Locate the cell with the specified text and output its [x, y] center coordinate. 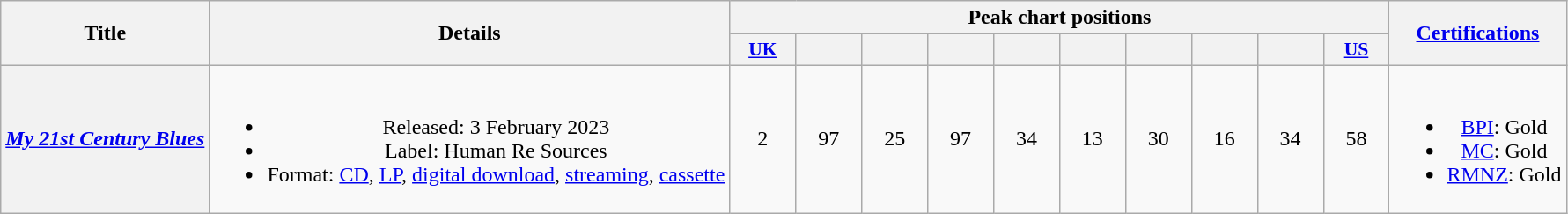
BPI: GoldMC: GoldRMNZ: Gold [1477, 139]
UK [762, 50]
My 21st Century Blues [106, 139]
Title [106, 33]
13 [1092, 139]
25 [894, 139]
Released: 3 February 2023Label: Human Re SourcesFormat: CD, LP, digital download, streaming, cassette [470, 139]
US [1356, 50]
2 [762, 139]
Details [470, 33]
30 [1159, 139]
Peak chart positions [1060, 18]
58 [1356, 139]
16 [1224, 139]
Certifications [1477, 33]
